Search for the cell housing the specified text and yield its (X, Y) center coordinate. 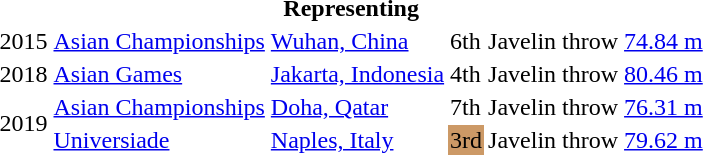
Universiade (159, 140)
Asian Games (159, 74)
Wuhan, China (357, 41)
4th (466, 74)
Jakarta, Indonesia (357, 74)
Doha, Qatar (357, 107)
6th (466, 41)
Naples, Italy (357, 140)
3rd (466, 140)
7th (466, 107)
